Return [X, Y] of the center of cell containing provided text 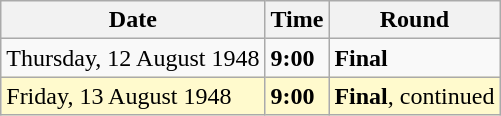
Time [297, 20]
Friday, 13 August 1948 [133, 96]
Round [414, 20]
Final [414, 58]
Thursday, 12 August 1948 [133, 58]
Date [133, 20]
Final, continued [414, 96]
